Capture the cell that displays the provided text and extract its [x, y] central coordinate. 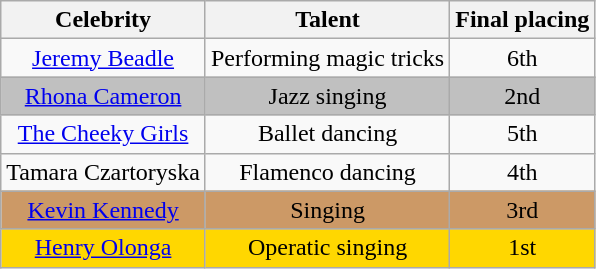
The Cheeky Girls [104, 134]
Kevin Kennedy [104, 210]
Celebrity [104, 20]
3rd [522, 210]
Performing magic tricks [327, 58]
5th [522, 134]
Talent [327, 20]
2nd [522, 96]
6th [522, 58]
4th [522, 172]
Jeremy Beadle [104, 58]
Final placing [522, 20]
Henry Olonga [104, 248]
Singing [327, 210]
1st [522, 248]
Ballet dancing [327, 134]
Operatic singing [327, 248]
Flamenco dancing [327, 172]
Jazz singing [327, 96]
Tamara Czartoryska [104, 172]
Rhona Cameron [104, 96]
